Locate the cell with the specified text and output its [X, Y] center coordinate. 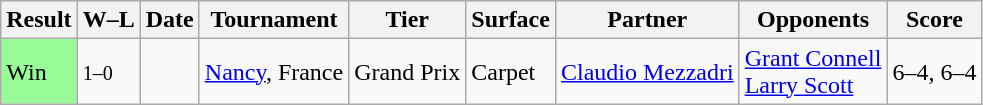
Grant Connell Larry Scott [813, 72]
Nancy, France [274, 72]
6–4, 6–4 [934, 72]
W–L [108, 20]
Tier [408, 20]
Claudio Mezzadri [647, 72]
Score [934, 20]
Date [170, 20]
Partner [647, 20]
Result [39, 20]
Opponents [813, 20]
Tournament [274, 20]
Surface [511, 20]
Win [39, 72]
1–0 [108, 72]
Carpet [511, 72]
Grand Prix [408, 72]
